Pinpoint the cell where the given text exists, returning its [x, y] midpoint coordinate. 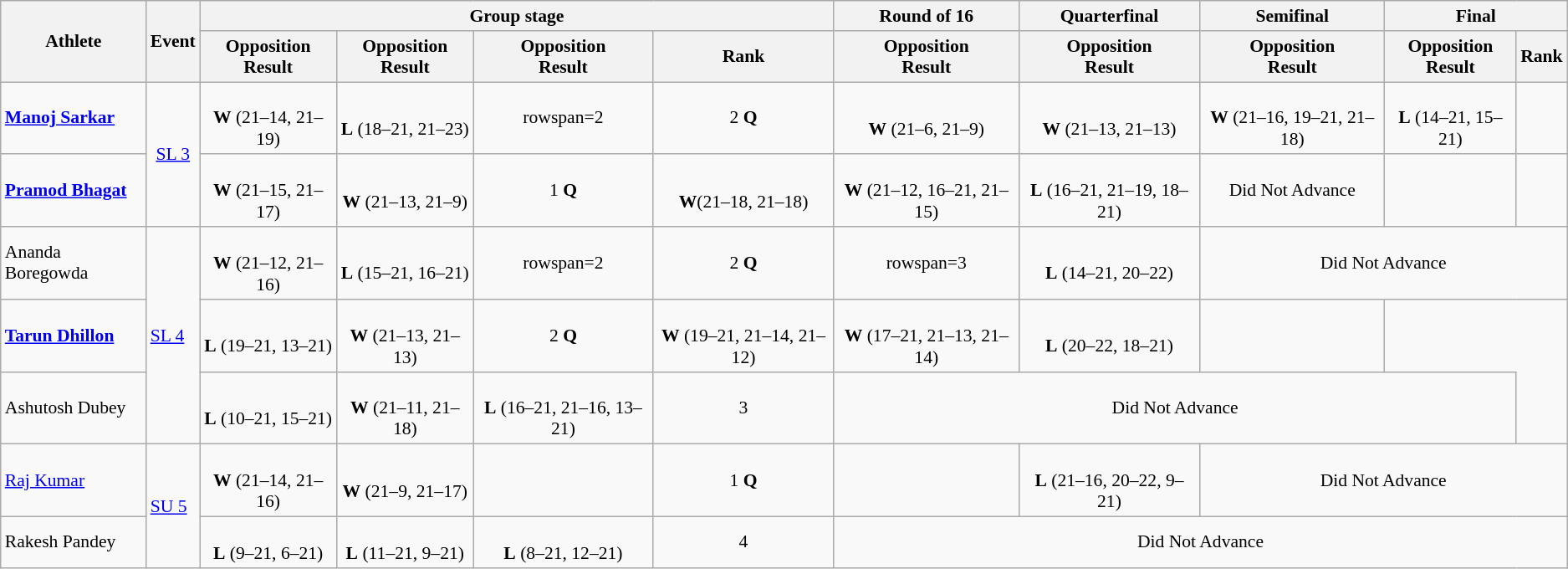
L (14–21, 20–22) [1109, 263]
Athlete [74, 42]
W (21–12, 16–21, 21–15) [927, 191]
SL 3 [173, 154]
L (21–16, 20–22, 9–21) [1109, 480]
L (19–21, 13–21) [268, 336]
L (10–21, 15–21) [268, 408]
rowspan=3 [927, 263]
Group stage [517, 16]
L (8–21, 12–21) [564, 542]
Event [173, 42]
Ashutosh Dubey [74, 408]
Rakesh Pandey [74, 542]
W(21–18, 21–18) [743, 191]
W (21–14, 21–19) [268, 119]
W (17–21, 21–13, 21–14) [927, 336]
Pramod Bhagat [74, 191]
L (16–21, 21–16, 13–21) [564, 408]
SL 4 [173, 336]
Round of 16 [927, 16]
Ananda Boregowda [74, 263]
4 [743, 542]
L (11–21, 9–21) [405, 542]
Manoj Sarkar [74, 119]
SU 5 [173, 506]
3 [743, 408]
L (16–21, 21–19, 18–21) [1109, 191]
W (21–9, 21–17) [405, 480]
L (20–22, 18–21) [1109, 336]
L (15–21, 16–21) [405, 263]
W (21–16, 19–21, 21–18) [1293, 119]
Quarterfinal [1109, 16]
Raj Kumar [74, 480]
Semifinal [1293, 16]
W (21–6, 21–9) [927, 119]
W (21–11, 21–18) [405, 408]
L (9–21, 6–21) [268, 542]
W (21–12, 21–16) [268, 263]
L (14–21, 15–21) [1450, 119]
Final [1476, 16]
Tarun Dhillon [74, 336]
W (21–15, 21–17) [268, 191]
W (21–14, 21–16) [268, 480]
L (18–21, 21–23) [405, 119]
W (21–13, 21–9) [405, 191]
W (19–21, 21–14, 21–12) [743, 336]
